Return (x, y) of the center of cell containing provided text 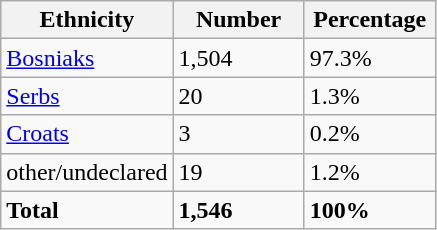
19 (238, 172)
Total (87, 210)
100% (370, 210)
1.3% (370, 96)
0.2% (370, 134)
Croats (87, 134)
Number (238, 20)
Serbs (87, 96)
20 (238, 96)
Bosniaks (87, 58)
Percentage (370, 20)
3 (238, 134)
1,504 (238, 58)
Ethnicity (87, 20)
1.2% (370, 172)
other/undeclared (87, 172)
1,546 (238, 210)
97.3% (370, 58)
